Find where the given text appears and provide that cell's center as (x, y) coordinate. 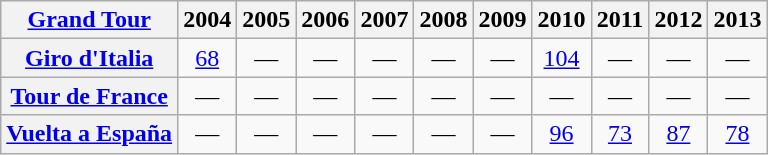
Tour de France (90, 96)
87 (678, 134)
73 (620, 134)
2013 (738, 20)
68 (208, 58)
78 (738, 134)
2008 (444, 20)
2010 (562, 20)
104 (562, 58)
Vuelta a España (90, 134)
2011 (620, 20)
2004 (208, 20)
2005 (266, 20)
2006 (326, 20)
96 (562, 134)
Giro d'Italia (90, 58)
2009 (502, 20)
2012 (678, 20)
2007 (384, 20)
Grand Tour (90, 20)
